Pinpoint the cell where the given text exists, returning its [X, Y] midpoint coordinate. 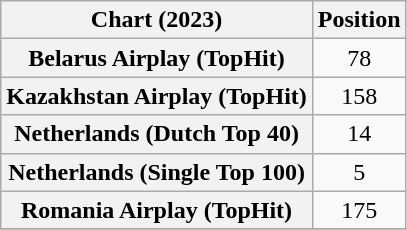
Position [359, 20]
5 [359, 172]
Netherlands (Dutch Top 40) [157, 134]
78 [359, 58]
175 [359, 210]
Netherlands (Single Top 100) [157, 172]
Kazakhstan Airplay (TopHit) [157, 96]
14 [359, 134]
Chart (2023) [157, 20]
Romania Airplay (TopHit) [157, 210]
Belarus Airplay (TopHit) [157, 58]
158 [359, 96]
